Return [X, Y] of the center of cell containing provided text 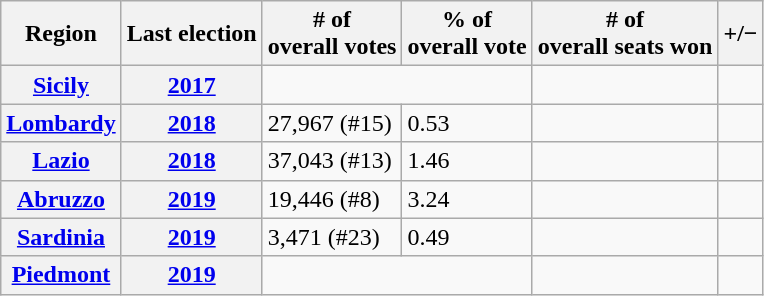
27,967 (#15) [332, 123]
# ofoverall seats won [625, 34]
Piedmont [61, 275]
Lazio [61, 161]
Abruzzo [61, 199]
19,446 (#8) [332, 199]
Sardinia [61, 237]
3.24 [467, 199]
+/− [740, 34]
0.53 [467, 123]
37,043 (#13) [332, 161]
# ofoverall votes [332, 34]
Lombardy [61, 123]
3,471 (#23) [332, 237]
0.49 [467, 237]
1.46 [467, 161]
% ofoverall vote [467, 34]
Last election [192, 34]
2017 [192, 85]
Region [61, 34]
Sicily [61, 85]
